Output the (X, Y) coordinate of the center of the cell containing the given text.  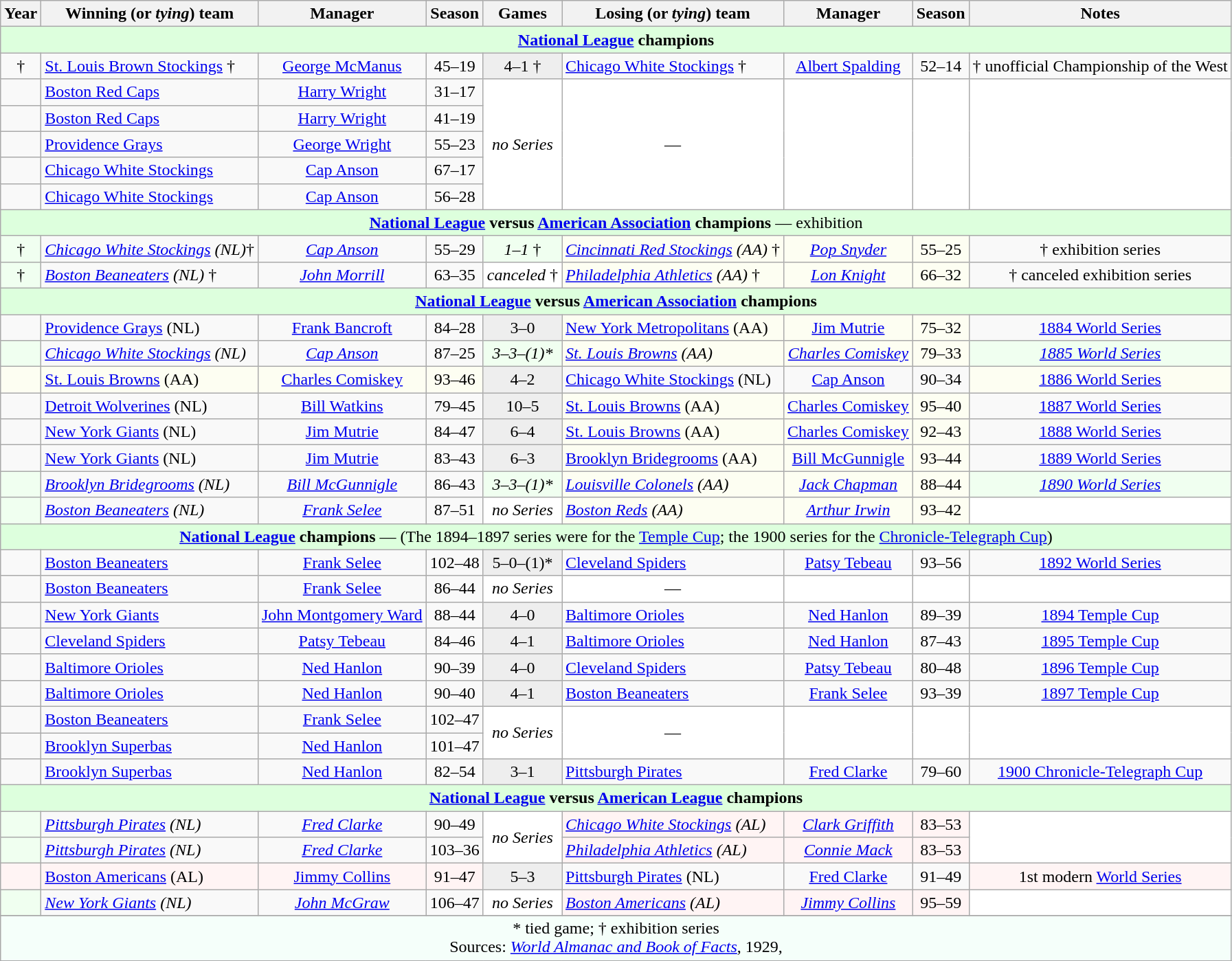
Year (21, 14)
† canceled exhibition series (1100, 275)
Chicago White Stockings (AL) (673, 824)
1–1 † (522, 249)
87–51 (455, 510)
95–59 (941, 903)
1894 Temple Cup (1100, 615)
Jack Chapman (849, 484)
84–28 (455, 328)
1st modern World Series (1100, 877)
84–47 (455, 432)
Providence Grays (150, 144)
5–3 (522, 877)
93–42 (941, 510)
55–29 (455, 249)
1895 Temple Cup (1100, 641)
Boston Reds (AA) (673, 510)
106–47 (455, 903)
1900 Chronicle-Telegraph Cup (1100, 772)
63–35 (455, 275)
1896 Temple Cup (1100, 667)
84–46 (455, 641)
93–56 (941, 563)
canceled † (522, 275)
Philadelphia Athletics (AA) † (673, 275)
National League versus American Association champions (616, 301)
† exhibition series (1100, 249)
Chicago White Stockings (NL)† (150, 249)
102–47 (455, 719)
103–36 (455, 850)
New York Metropolitans (AA) (673, 328)
Detroit Wolverines (NL) (150, 406)
Albert Spalding (849, 66)
6–4 (522, 432)
George Wright (342, 144)
6–3 (522, 458)
Providence Grays (NL) (150, 328)
Pop Snyder (849, 249)
87–25 (455, 354)
Notes (1100, 14)
90–39 (455, 667)
90–40 (455, 693)
91–47 (455, 877)
55–25 (941, 249)
93–46 (455, 380)
41–19 (455, 118)
56–28 (455, 196)
86–43 (455, 484)
* tied game; † exhibition series Sources: World Almanac and Book of Facts, 1929, (616, 938)
82–54 (455, 772)
Boston Beaneaters (NL) † (150, 275)
1887 World Series (1100, 406)
31–17 (455, 92)
Connie Mack (849, 850)
1897 Temple Cup (1100, 693)
National League versus American League champions (616, 798)
1885 World Series (1100, 354)
93–44 (941, 458)
Clark Griffith (849, 824)
80–48 (941, 667)
52–14 (941, 66)
3–1 (522, 772)
79–45 (455, 406)
45–19 (455, 66)
Brooklyn Bridegrooms (NL) (150, 484)
91–49 (941, 877)
Brooklyn Bridegrooms (AA) (673, 458)
1892 World Series (1100, 563)
National League champions (616, 40)
Lon Knight (849, 275)
1890 World Series (1100, 484)
101–47 (455, 745)
Arthur Irwin (849, 510)
John McGraw (342, 903)
5–0–(1)* (522, 563)
Philadelphia Athletics (AL) (673, 850)
90–34 (941, 380)
93–39 (941, 693)
St. Louis Brown Stockings † (150, 66)
90–49 (455, 824)
4–1 † (522, 66)
66–32 (941, 275)
79–33 (941, 354)
89–39 (941, 615)
67–17 (455, 170)
National League champions — (The 1894–1897 series were for the Temple Cup; the 1900 series for the Chronicle-Telegraph Cup) (616, 536)
1888 World Series (1100, 432)
John Morrill (342, 275)
Winning (or tying) team (150, 14)
3–0 (522, 328)
Bill Watkins (342, 406)
75–32 (941, 328)
83–43 (455, 458)
Chicago White Stockings † (673, 66)
New York Giants (150, 615)
Frank Bancroft (342, 328)
87–43 (941, 641)
1884 World Series (1100, 328)
George McManus (342, 66)
10–5 (522, 406)
John Montgomery Ward (342, 615)
National League versus American Association champions — exhibition (616, 223)
Games (522, 14)
1886 World Series (1100, 380)
Boston Beaneaters (NL) (150, 510)
† unofficial Championship of the West (1100, 66)
Louisville Colonels (AA) (673, 484)
55–23 (455, 144)
Cincinnati Red Stockings (AA) † (673, 249)
4–2 (522, 380)
1889 World Series (1100, 458)
92–43 (941, 432)
Pittsburgh Pirates (673, 772)
Losing (or tying) team (673, 14)
95–40 (941, 406)
102–48 (455, 563)
79–60 (941, 772)
86–44 (455, 589)
